From the cell containing the given text, extract its center point as (X, Y) coordinate. 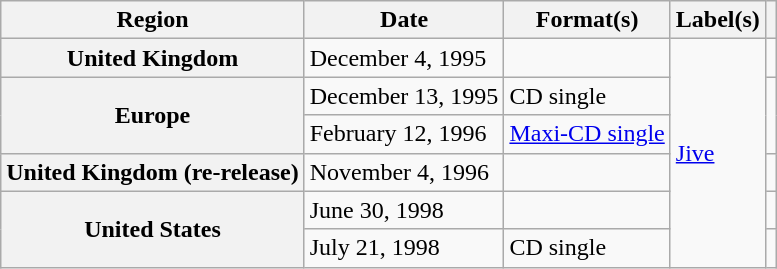
Jive (718, 153)
Format(s) (587, 20)
December 13, 1995 (404, 96)
Maxi-CD single (587, 134)
United Kingdom (re-release) (152, 172)
February 12, 1996 (404, 134)
Europe (152, 115)
December 4, 1995 (404, 58)
United States (152, 229)
Region (152, 20)
July 21, 1998 (404, 248)
Label(s) (718, 20)
United Kingdom (152, 58)
November 4, 1996 (404, 172)
June 30, 1998 (404, 210)
Date (404, 20)
